Return [x, y] of the center of cell containing provided text 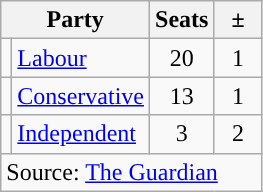
20 [182, 58]
± [238, 20]
Seats [182, 20]
Source: The Guardian [132, 172]
2 [238, 134]
Labour [81, 58]
Conservative [81, 96]
3 [182, 134]
Independent [81, 134]
13 [182, 96]
Party [76, 20]
